Identify which cell holds the provided text, then report its [x, y] central coordinate. 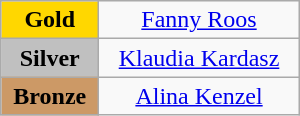
Bronze [50, 96]
Silver [50, 58]
Fanny Roos [199, 20]
Alina Kenzel [199, 96]
Klaudia Kardasz [199, 58]
Gold [50, 20]
